Detect which cell encompasses the target text, then output its [x, y] center coordinate. 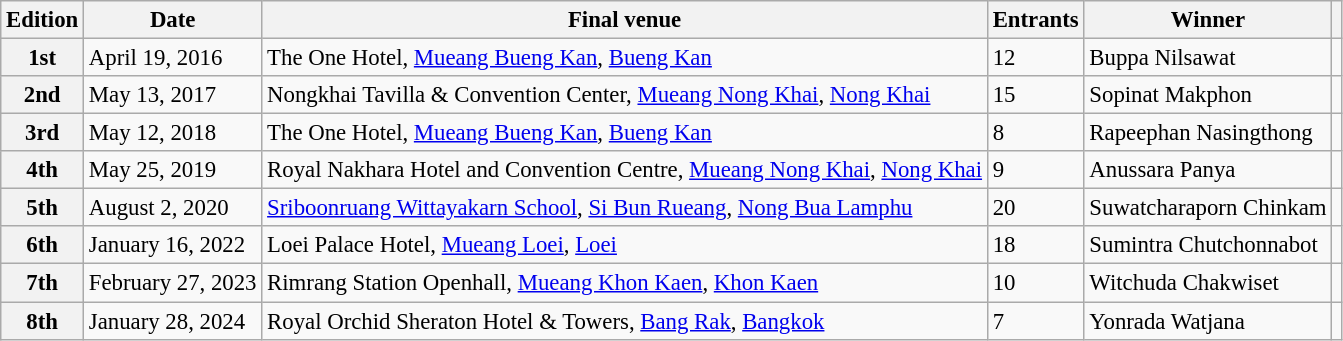
20 [1036, 208]
Anussara Panya [1208, 170]
6th [42, 245]
8 [1036, 133]
1st [42, 58]
Royal Nakhara Hotel and Convention Centre, Mueang Nong Khai, Nong Khai [625, 170]
Winner [1208, 20]
5th [42, 208]
12 [1036, 58]
April 19, 2016 [173, 58]
Final venue [625, 20]
February 27, 2023 [173, 283]
18 [1036, 245]
Royal Orchid Sheraton Hotel & Towers, Bang Rak, Bangkok [625, 321]
May 12, 2018 [173, 133]
2nd [42, 95]
Suwatcharaporn Chinkam [1208, 208]
7th [42, 283]
Nongkhai Tavilla & Convention Center, Mueang Nong Khai, Nong Khai [625, 95]
9 [1036, 170]
10 [1036, 283]
May 25, 2019 [173, 170]
Entrants [1036, 20]
Loei Palace Hotel, Mueang Loei, Loei [625, 245]
Rimrang Station Openhall, Mueang Khon Kaen, Khon Kaen [625, 283]
Edition [42, 20]
Yonrada Watjana [1208, 321]
7 [1036, 321]
Rapeephan Nasingthong [1208, 133]
Sriboonruang Wittayakarn School, Si Bun Rueang, Nong Bua Lamphu [625, 208]
Sumintra Chutchonnabot [1208, 245]
January 16, 2022 [173, 245]
8th [42, 321]
Witchuda Chakwiset [1208, 283]
Date [173, 20]
Sopinat Makphon [1208, 95]
May 13, 2017 [173, 95]
15 [1036, 95]
4th [42, 170]
Buppa Nilsawat [1208, 58]
3rd [42, 133]
August 2, 2020 [173, 208]
January 28, 2024 [173, 321]
